For the text-containing cell, return its midpoint in [X, Y] coordinate format. 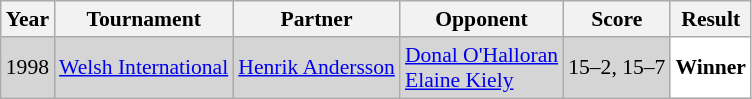
Welsh International [144, 68]
Tournament [144, 19]
Winner [710, 68]
Year [28, 19]
1998 [28, 68]
15–2, 15–7 [616, 68]
Opponent [482, 19]
Henrik Andersson [316, 68]
Donal O'Halloran Elaine Kiely [482, 68]
Partner [316, 19]
Score [616, 19]
Result [710, 19]
